Output the (X, Y) coordinate of the center of the cell containing the given text.  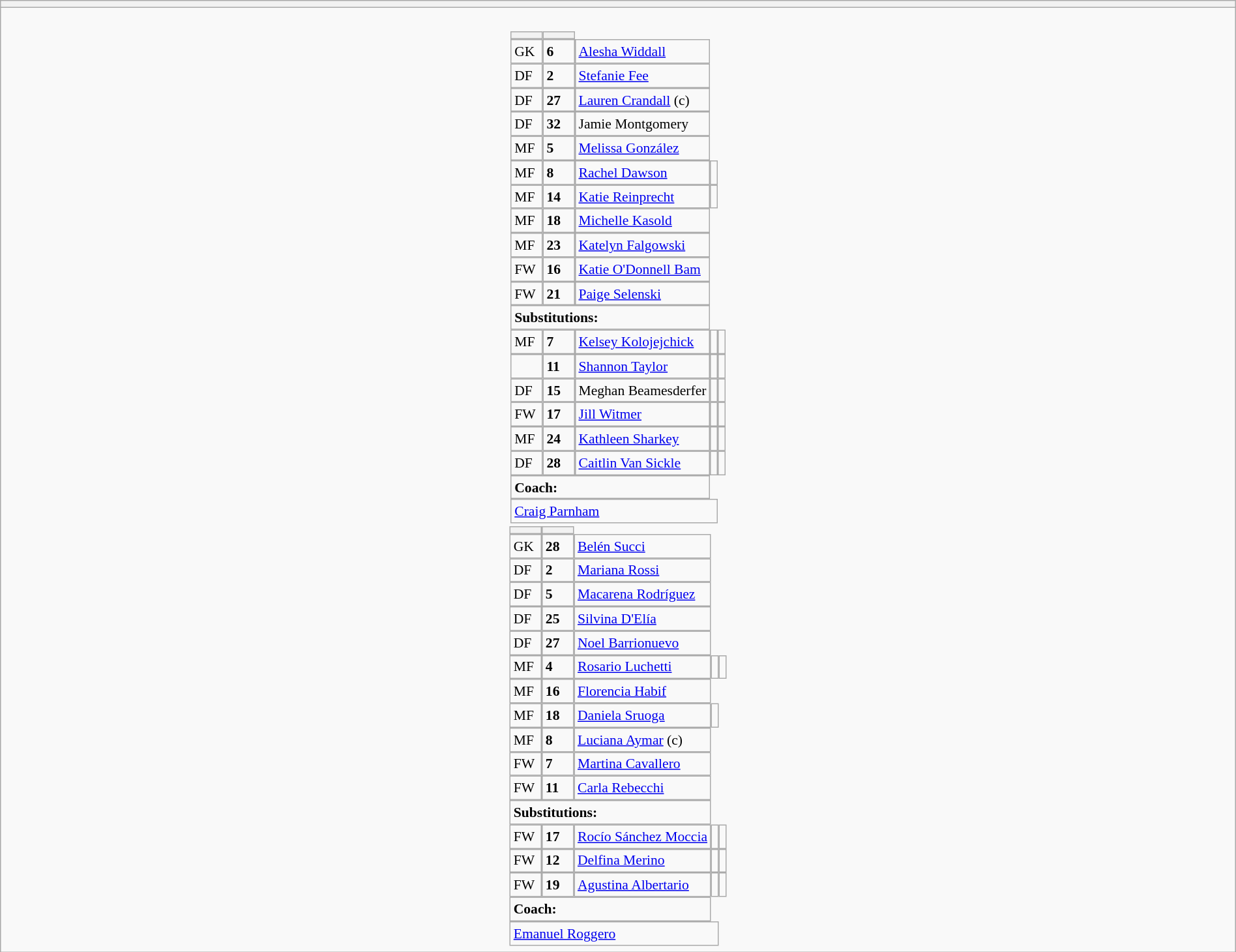
Stefanie Fee (643, 76)
Kelsey Kolojejchick (643, 342)
Melissa González (643, 149)
Shannon Taylor (643, 366)
Paige Selenski (643, 293)
25 (558, 618)
24 (559, 438)
Katie Reinprecht (643, 197)
12 (558, 861)
Meghan Beamesderfer (643, 390)
4 (558, 666)
Mariana Rossi (643, 570)
Katie O'Donnell Bam (643, 269)
Katelyn Falgowski (643, 245)
Emanuel Roggero (614, 934)
6 (559, 51)
Luciana Aymar (c) (643, 739)
21 (559, 293)
Rocío Sánchez Moccia (643, 836)
Macarena Rodríguez (643, 595)
Florencia Habif (643, 691)
32 (559, 124)
Kathleen Sharkey (643, 438)
Rachel Dawson (643, 172)
Belén Succi (643, 546)
Noel Barrionuevo (643, 643)
Rosario Luchetti (643, 666)
15 (559, 390)
Lauren Crandall (c) (643, 100)
19 (558, 884)
Carla Rebecchi (643, 788)
Daniela Sruoga (643, 716)
14 (559, 197)
Delfina Merino (643, 861)
Jill Witmer (643, 415)
Michelle Kasold (643, 220)
23 (559, 245)
Craig Parnham (614, 511)
Martina Cavallero (643, 764)
Alesha Widdall (643, 51)
Jamie Montgomery (643, 124)
Silvina D'Elía (643, 618)
Caitlin Van Sickle (643, 463)
Agustina Albertario (643, 884)
